Capture the cell that displays the provided text and extract its [X, Y] central coordinate. 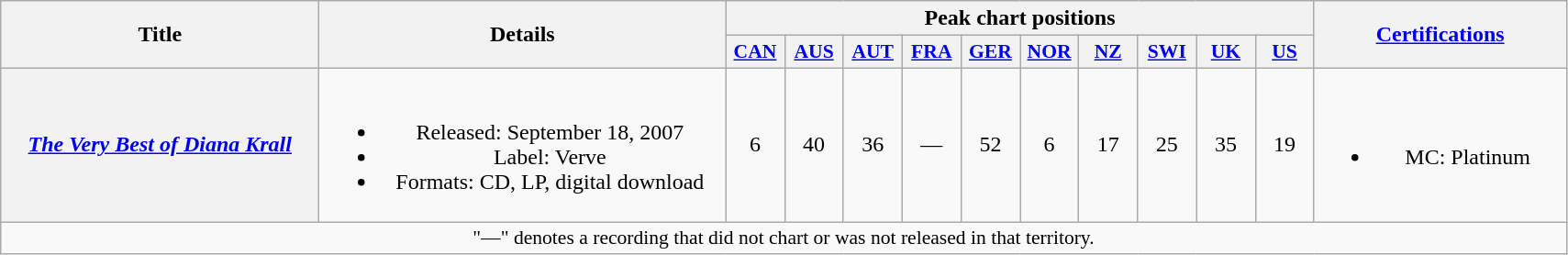
AUT [873, 52]
AUS [814, 52]
36 [873, 145]
US [1284, 52]
GER [990, 52]
40 [814, 145]
25 [1167, 145]
— [931, 145]
35 [1226, 145]
SWI [1167, 52]
Details [523, 35]
FRA [931, 52]
Released: September 18, 2007Label: VerveFormats: CD, LP, digital download [523, 145]
"—" denotes a recording that did not chart or was not released in that territory. [784, 238]
UK [1226, 52]
NOR [1050, 52]
Title [160, 35]
The Very Best of Diana Krall [160, 145]
NZ [1108, 52]
52 [990, 145]
MC: Platinum [1440, 145]
19 [1284, 145]
CAN [755, 52]
Certifications [1440, 35]
17 [1108, 145]
Peak chart positions [1020, 18]
